Pinpoint the cell where the given text exists, returning its (X, Y) midpoint coordinate. 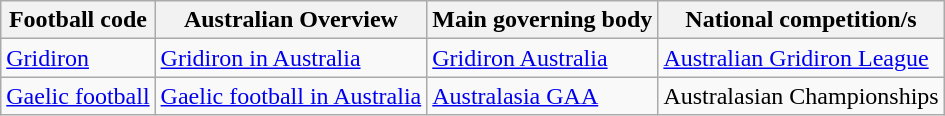
Gaelic football (78, 96)
Australasian Championships (801, 96)
Australian Gridiron League (801, 58)
Australasia GAA (542, 96)
National competition/s (801, 20)
Australian Overview (291, 20)
Gridiron in Australia (291, 58)
Football code (78, 20)
Main governing body (542, 20)
Gaelic football in Australia (291, 96)
Gridiron Australia (542, 58)
Gridiron (78, 58)
